Extract the (X, Y) coordinate from the center of the cell holding the provided text.  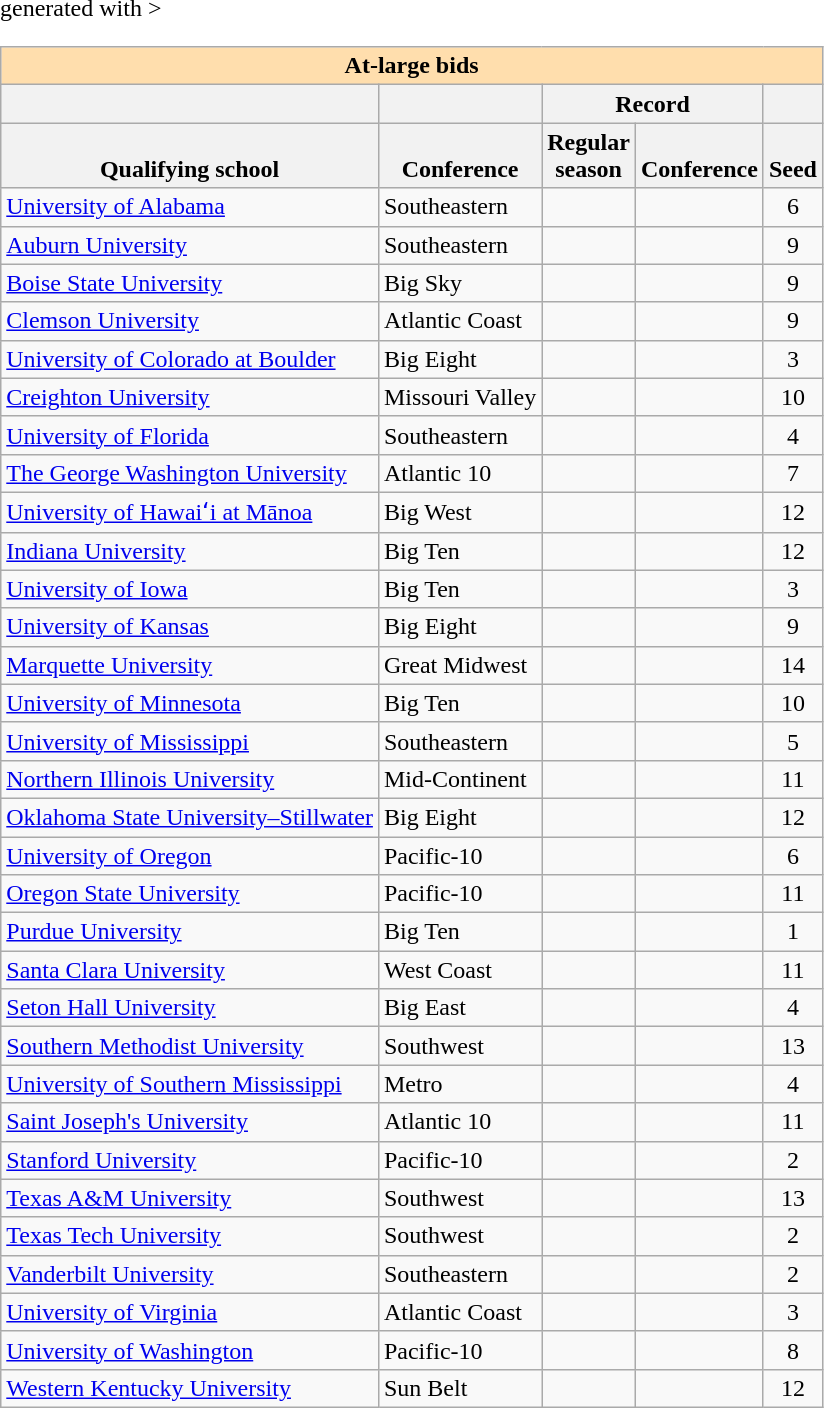
Big East (460, 1008)
University of Oregon (190, 855)
The George Washington University (190, 473)
Stanford University (190, 1160)
7 (792, 473)
Auburn University (190, 245)
Metro (460, 1084)
Qualifying school (190, 156)
University of Washington (190, 1350)
Western Kentucky University (190, 1388)
Record (653, 104)
University of Southern Mississippi (190, 1084)
14 (792, 665)
West Coast (460, 970)
University of Hawaiʻi at Mānoa (190, 512)
Northern Illinois University (190, 779)
Southern Methodist University (190, 1046)
University of Mississippi (190, 741)
Oklahoma State University–Stillwater (190, 817)
8 (792, 1350)
Great Midwest (460, 665)
1 (792, 932)
5 (792, 741)
At-large bids (412, 66)
Seed (792, 156)
Big West (460, 512)
University of Virginia (190, 1312)
University of Iowa (190, 589)
Indiana University (190, 551)
Saint Joseph's University (190, 1122)
Boise State University (190, 283)
University of Florida (190, 435)
University of Kansas (190, 627)
Texas Tech University (190, 1236)
Seton Hall University (190, 1008)
Mid-Continent (460, 779)
University of Minnesota (190, 703)
Missouri Valley (460, 397)
Texas A&M University (190, 1198)
Clemson University (190, 321)
Vanderbilt University (190, 1274)
Sun Belt (460, 1388)
Santa Clara University (190, 970)
University of Colorado at Boulder (190, 359)
Big Sky (460, 283)
University of Alabama (190, 207)
Oregon State University (190, 894)
Regular season (589, 156)
Purdue University (190, 932)
Marquette University (190, 665)
Creighton University (190, 397)
